Detect which cell encompasses the target text, then output its (X, Y) center coordinate. 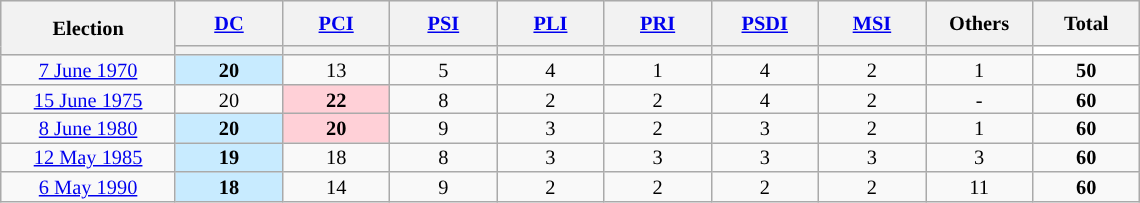
12 May 1985 (88, 156)
5 (444, 70)
DC (228, 22)
PLI (550, 22)
Others (980, 22)
11 (980, 186)
14 (336, 186)
6 May 1990 (88, 186)
19 (228, 156)
8 June 1980 (88, 128)
7 June 1970 (88, 70)
Election (88, 28)
Total (1086, 22)
50 (1086, 70)
13 (336, 70)
PRI (658, 22)
PCI (336, 22)
PSDI (764, 22)
- (980, 98)
22 (336, 98)
PSI (444, 22)
MSI (872, 22)
15 June 1975 (88, 98)
